For the text-containing cell, return its midpoint in (x, y) coordinate format. 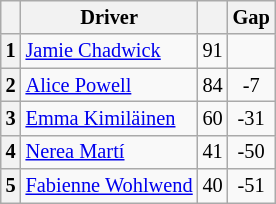
-51 (252, 186)
Alice Powell (110, 85)
3 (11, 118)
1 (11, 51)
Nerea Martí (110, 152)
4 (11, 152)
-7 (252, 85)
2 (11, 85)
5 (11, 186)
-50 (252, 152)
Jamie Chadwick (110, 51)
41 (213, 152)
91 (213, 51)
Driver (110, 17)
Emma Kimiläinen (110, 118)
84 (213, 85)
Fabienne Wohlwend (110, 186)
-31 (252, 118)
60 (213, 118)
Gap (252, 17)
40 (213, 186)
